Pinpoint the cell where the given text exists, returning its (X, Y) midpoint coordinate. 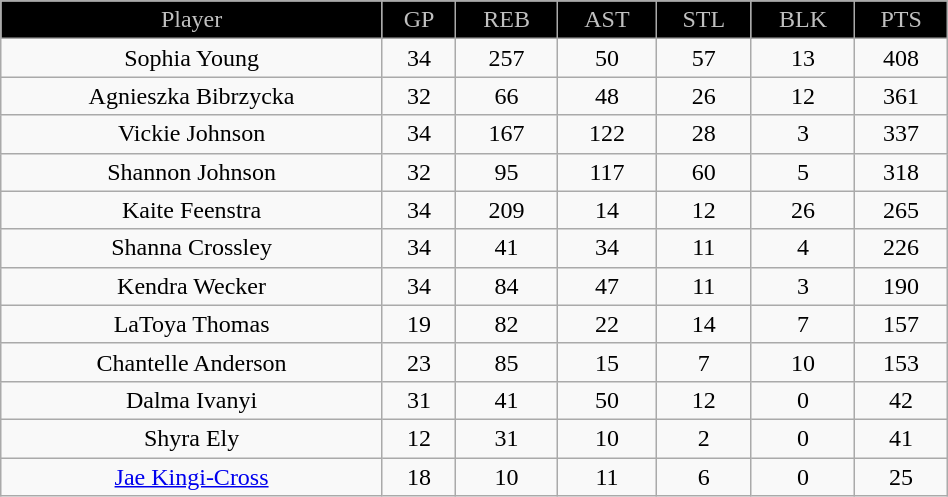
48 (606, 96)
85 (507, 362)
22 (606, 324)
82 (507, 324)
GP (418, 20)
Shannon Johnson (192, 172)
REB (507, 20)
122 (606, 134)
167 (507, 134)
265 (901, 210)
LaToya Thomas (192, 324)
BLK (803, 20)
Kendra Wecker (192, 286)
361 (901, 96)
57 (704, 58)
337 (901, 134)
117 (606, 172)
408 (901, 58)
Sophia Young (192, 58)
47 (606, 286)
209 (507, 210)
2 (704, 438)
Vickie Johnson (192, 134)
95 (507, 172)
PTS (901, 20)
18 (418, 477)
15 (606, 362)
Agnieszka Bibrzycka (192, 96)
190 (901, 286)
25 (901, 477)
Shyra Ely (192, 438)
Chantelle Anderson (192, 362)
STL (704, 20)
AST (606, 20)
157 (901, 324)
4 (803, 248)
28 (704, 134)
60 (704, 172)
153 (901, 362)
318 (901, 172)
226 (901, 248)
23 (418, 362)
Player (192, 20)
19 (418, 324)
Jae Kingi-Cross (192, 477)
66 (507, 96)
6 (704, 477)
Dalma Ivanyi (192, 400)
13 (803, 58)
Kaite Feenstra (192, 210)
42 (901, 400)
Shanna Crossley (192, 248)
84 (507, 286)
257 (507, 58)
5 (803, 172)
